Output the (x, y) coordinate of the center of the cell containing the given text.  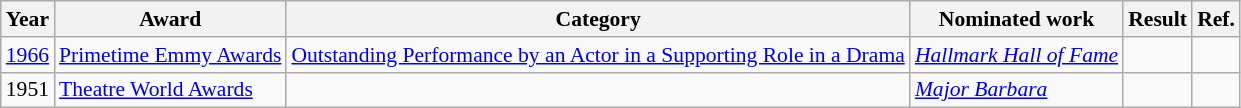
Outstanding Performance by an Actor in a Supporting Role in a Drama (598, 55)
Year (28, 19)
Ref. (1216, 19)
1966 (28, 55)
Result (1158, 19)
Category (598, 19)
Primetime Emmy Awards (170, 55)
Major Barbara (1016, 90)
1951 (28, 90)
Theatre World Awards (170, 90)
Award (170, 19)
Nominated work (1016, 19)
Hallmark Hall of Fame (1016, 55)
